Detect which cell encompasses the target text, then output its [X, Y] center coordinate. 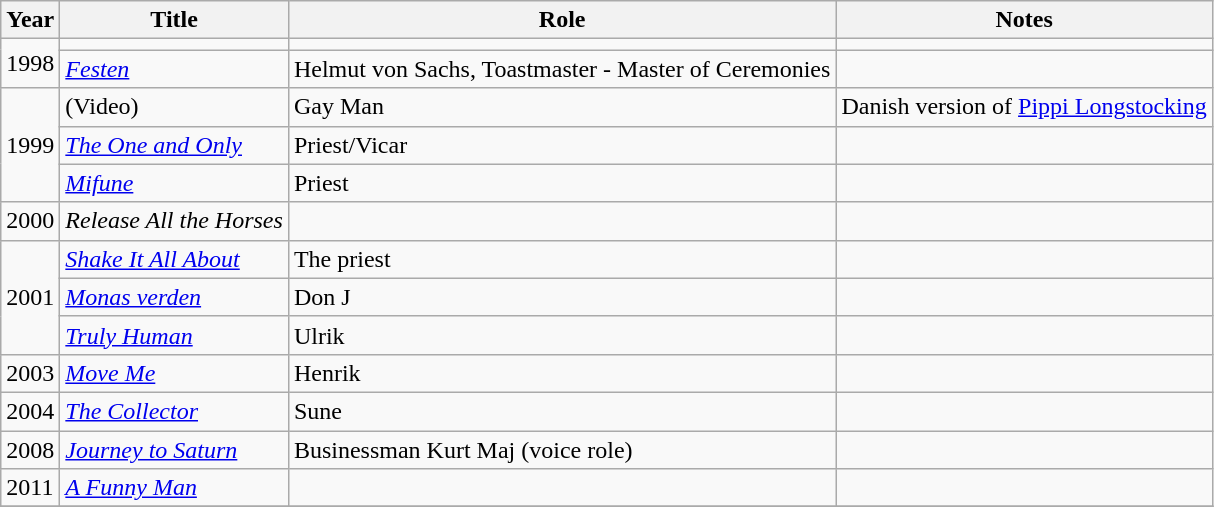
Businessman Kurt Maj (voice role) [562, 449]
2008 [30, 449]
The One and Only [174, 145]
2004 [30, 411]
2003 [30, 373]
Monas verden [174, 297]
Priest/Vicar [562, 145]
Don J [562, 297]
Henrik [562, 373]
Mifune [174, 183]
Role [562, 20]
Shake It All About [174, 259]
2001 [30, 297]
2000 [30, 221]
Priest [562, 183]
The Collector [174, 411]
1998 [30, 64]
Move Me [174, 373]
Title [174, 20]
Notes [1024, 20]
Truly Human [174, 335]
Festen [174, 69]
1999 [30, 145]
Gay Man [562, 107]
Danish version of Pippi Longstocking [1024, 107]
Sune [562, 411]
Year [30, 20]
Release All the Horses [174, 221]
(Video) [174, 107]
The priest [562, 259]
Ulrik [562, 335]
A Funny Man [174, 488]
2011 [30, 488]
Journey to Saturn [174, 449]
Helmut von Sachs, Toastmaster - Master of Ceremonies [562, 69]
